Find where the given text appears and provide that cell's center as [x, y] coordinate. 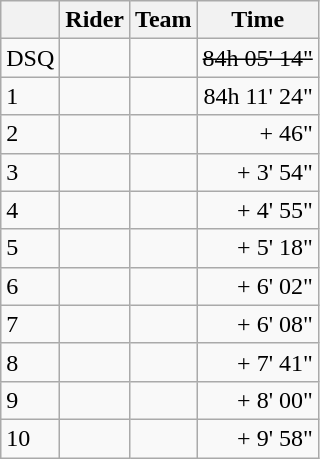
8 [30, 362]
2 [30, 134]
10 [30, 438]
+ 6' 08" [258, 324]
+ 8' 00" [258, 400]
+ 9' 58" [258, 438]
3 [30, 172]
+ 7' 41" [258, 362]
6 [30, 286]
+ 6' 02" [258, 286]
84h 11' 24" [258, 96]
1 [30, 96]
9 [30, 400]
Rider [95, 20]
84h 05' 14" [258, 58]
7 [30, 324]
+ 3' 54" [258, 172]
DSQ [30, 58]
+ 46" [258, 134]
Team [164, 20]
4 [30, 210]
5 [30, 248]
Time [258, 20]
+ 5' 18" [258, 248]
+ 4' 55" [258, 210]
